Identify which cell holds the provided text, then report its [x, y] central coordinate. 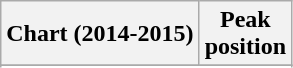
Peakposition [245, 34]
Chart (2014-2015) [100, 34]
